Scan for the cell matching the given text and deliver its (x, y) coordinate at center. 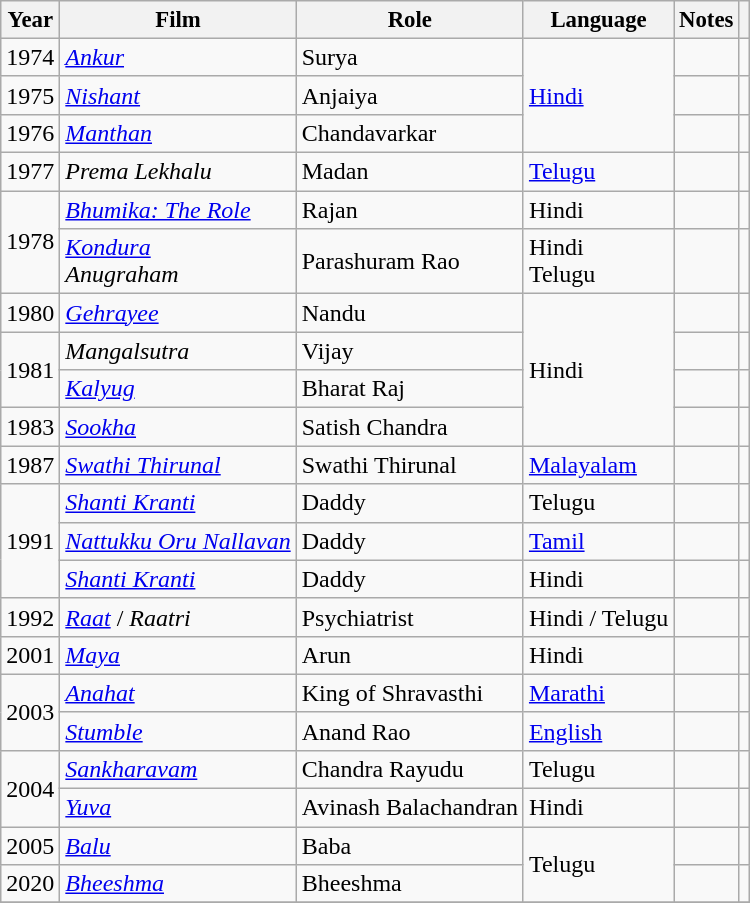
Chandavarkar (410, 133)
Bharat Raj (410, 389)
Nattukku Oru Nallavan (178, 541)
2003 (30, 712)
2005 (30, 846)
2004 (30, 788)
Arun (410, 655)
1991 (30, 541)
2001 (30, 655)
Anjaiya (410, 95)
2020 (30, 884)
Manthan (178, 133)
Satish Chandra (410, 427)
1978 (30, 242)
1976 (30, 133)
King of Shravasthi (410, 693)
Balu (178, 846)
Sankharavam (178, 769)
Film (178, 20)
Hindi / Telugu (598, 617)
1980 (30, 313)
Avinash Balachandran (410, 808)
1981 (30, 370)
Baba (410, 846)
Psychiatrist (410, 617)
Madan (410, 172)
Marathi (598, 693)
KonduraAnugraham (178, 262)
Raat / Raatri (178, 617)
Nandu (410, 313)
Anand Rao (410, 731)
1975 (30, 95)
Yuva (178, 808)
Kalyug (178, 389)
Year (30, 20)
Mangalsutra (178, 351)
1983 (30, 427)
Maya (178, 655)
Tamil (598, 541)
Notes (706, 20)
Role (410, 20)
Stumble (178, 731)
Prema Lekhalu (178, 172)
Vijay (410, 351)
Rajan (410, 210)
1974 (30, 57)
1987 (30, 465)
1992 (30, 617)
Ankur (178, 57)
Gehrayee (178, 313)
Parashuram Rao (410, 262)
Chandra Rayudu (410, 769)
1977 (30, 172)
Malayalam (598, 465)
Nishant (178, 95)
Surya (410, 57)
HindiTelugu (598, 262)
Anahat (178, 693)
Bhumika: The Role (178, 210)
English (598, 731)
Sookha (178, 427)
Language (598, 20)
